Provide the (x, y) coordinate of the cell's center where the given text is located.  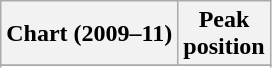
Chart (2009–11) (90, 34)
Peakposition (224, 34)
